Identify which cell holds the provided text, then report its (x, y) central coordinate. 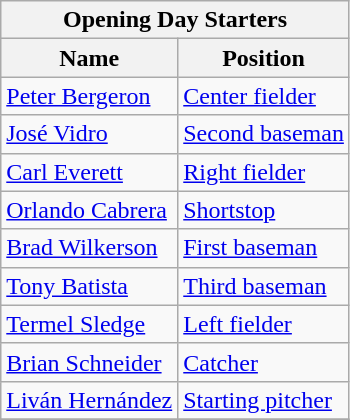
Orlando Cabrera (90, 210)
Carl Everett (90, 172)
Starting pitcher (264, 400)
Termel Sledge (90, 324)
Catcher (264, 362)
Peter Bergeron (90, 96)
Left fielder (264, 324)
Shortstop (264, 210)
Opening Day Starters (176, 20)
Third baseman (264, 286)
Tony Batista (90, 286)
Liván Hernández (90, 400)
Center fielder (264, 96)
Brian Schneider (90, 362)
Second baseman (264, 134)
José Vidro (90, 134)
First baseman (264, 248)
Position (264, 58)
Name (90, 58)
Brad Wilkerson (90, 248)
Right fielder (264, 172)
